Pinpoint the cell where the given text exists, returning its (x, y) midpoint coordinate. 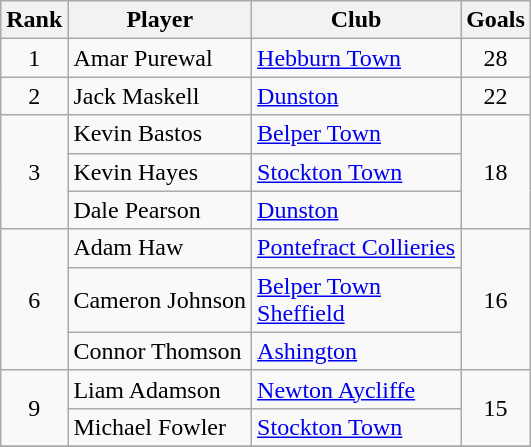
Jack Maskell (160, 96)
2 (34, 96)
Kevin Hayes (160, 172)
9 (34, 408)
Dale Pearson (160, 210)
Amar Purewal (160, 58)
3 (34, 172)
Rank (34, 20)
Club (356, 20)
Liam Adamson (160, 389)
Kevin Bastos (160, 134)
1 (34, 58)
6 (34, 300)
Belper Town Sheffield (356, 300)
18 (496, 172)
22 (496, 96)
Cameron Johnson (160, 300)
Michael Fowler (160, 427)
Ashington (356, 351)
28 (496, 58)
Hebburn Town (356, 58)
Pontefract Collieries (356, 248)
Player (160, 20)
Connor Thomson (160, 351)
15 (496, 408)
Newton Aycliffe (356, 389)
16 (496, 300)
Goals (496, 20)
Adam Haw (160, 248)
Belper Town (356, 134)
